Scan for the cell matching the given text and deliver its [X, Y] coordinate at center. 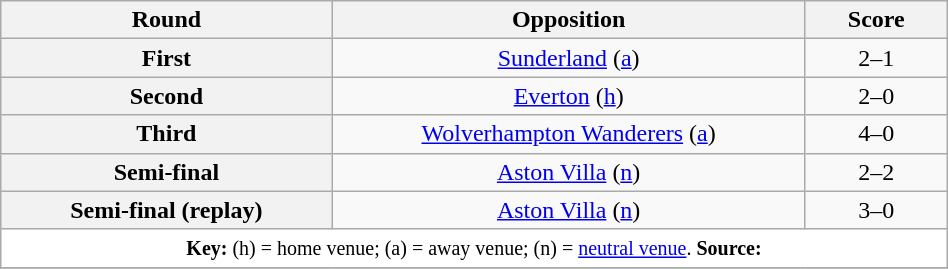
Semi-final (replay) [166, 210]
4–0 [876, 134]
Round [166, 20]
First [166, 58]
Second [166, 96]
Score [876, 20]
Sunderland (a) [568, 58]
Key: (h) = home venue; (a) = away venue; (n) = neutral venue. Source: [474, 248]
Semi-final [166, 172]
Wolverhampton Wanderers (a) [568, 134]
Opposition [568, 20]
3–0 [876, 210]
Third [166, 134]
Everton (h) [568, 96]
2–2 [876, 172]
2–0 [876, 96]
2–1 [876, 58]
